Search for the cell housing the specified text and yield its [x, y] center coordinate. 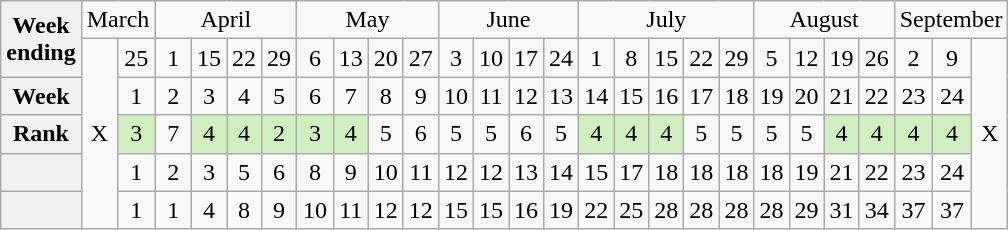
31 [842, 210]
26 [876, 58]
Week [41, 96]
July [666, 20]
Rank [41, 134]
August [824, 20]
Weekending [41, 39]
34 [876, 210]
March [118, 20]
May [368, 20]
April [226, 20]
27 [420, 58]
June [508, 20]
September [951, 20]
